Scan for the cell matching the given text and deliver its [x, y] coordinate at center. 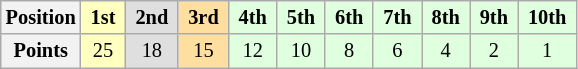
9th [494, 17]
12 [253, 51]
8th [446, 17]
8 [349, 51]
2 [494, 51]
Position [41, 17]
1st [104, 17]
1 [547, 51]
4th [253, 17]
3rd [203, 17]
6 [397, 51]
15 [203, 51]
18 [152, 51]
10 [301, 51]
7th [397, 17]
25 [104, 51]
10th [547, 17]
4 [446, 51]
Points [41, 51]
2nd [152, 17]
5th [301, 17]
6th [349, 17]
